Output the [X, Y] coordinate of the center of the cell containing the given text.  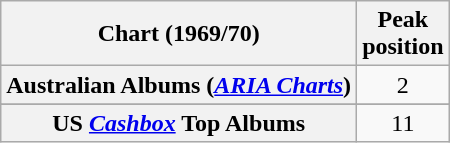
Peakposition [403, 34]
Chart (1969/70) [179, 34]
2 [403, 85]
US Cashbox Top Albums [179, 123]
11 [403, 123]
Australian Albums (ARIA Charts) [179, 85]
